Determine the (X, Y) coordinate at the center of the cell enclosing the given text.  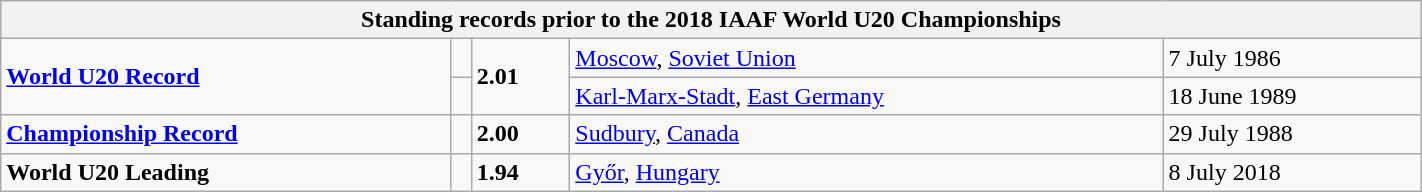
18 June 1989 (1292, 96)
2.00 (520, 134)
World U20 Record (226, 77)
Karl-Marx-Stadt, East Germany (866, 96)
Sudbury, Canada (866, 134)
World U20 Leading (226, 172)
29 July 1988 (1292, 134)
8 July 2018 (1292, 172)
2.01 (520, 77)
Championship Record (226, 134)
Moscow, Soviet Union (866, 58)
1.94 (520, 172)
Standing records prior to the 2018 IAAF World U20 Championships (711, 20)
7 July 1986 (1292, 58)
Győr, Hungary (866, 172)
